Return [x, y] of the center of cell containing provided text 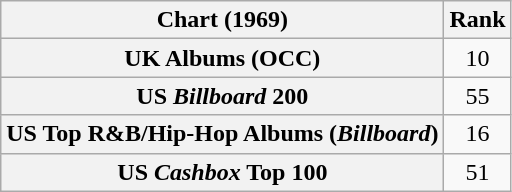
US Cashbox Top 100 [222, 172]
51 [478, 172]
Rank [478, 20]
UK Albums (OCC) [222, 58]
US Top R&B/Hip-Hop Albums (Billboard) [222, 134]
Chart (1969) [222, 20]
10 [478, 58]
55 [478, 96]
16 [478, 134]
US Billboard 200 [222, 96]
